Provide the (X, Y) coordinate of the cell's center where the given text is located.  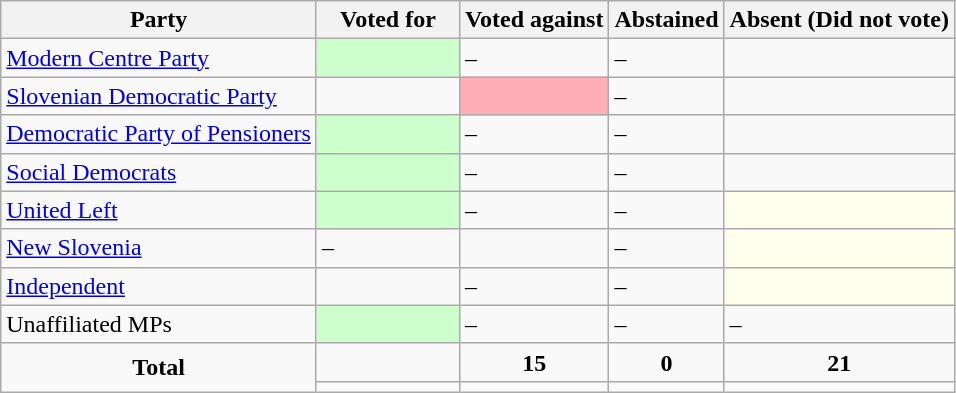
Absent (Did not vote) (839, 20)
Voted for (388, 20)
Social Democrats (159, 172)
15 (534, 362)
Party (159, 20)
0 (666, 362)
Democratic Party of Pensioners (159, 134)
Voted against (534, 20)
Modern Centre Party (159, 58)
Total (159, 368)
Abstained (666, 20)
Slovenian Democratic Party (159, 96)
21 (839, 362)
United Left (159, 210)
Unaffiliated MPs (159, 324)
Independent (159, 286)
New Slovenia (159, 248)
